Capture the cell that displays the provided text and extract its [x, y] central coordinate. 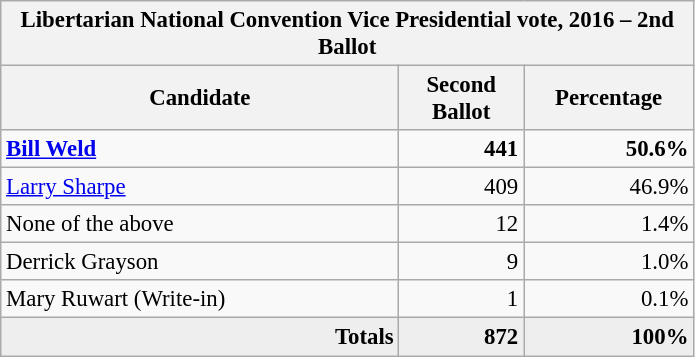
Percentage [609, 98]
None of the above [200, 224]
9 [462, 262]
12 [462, 224]
1.4% [609, 224]
100% [609, 337]
1.0% [609, 262]
Bill Weld [200, 149]
872 [462, 337]
Candidate [200, 98]
Libertarian National Convention Vice Presidential vote, 2016 – 2nd Ballot [348, 34]
Second Ballot [462, 98]
0.1% [609, 299]
1 [462, 299]
409 [462, 187]
Derrick Grayson [200, 262]
Mary Ruwart (Write-in) [200, 299]
46.9% [609, 187]
50.6% [609, 149]
Larry Sharpe [200, 187]
441 [462, 149]
Totals [200, 337]
